Determine the [X, Y] coordinate at the center of the cell enclosing the given text.  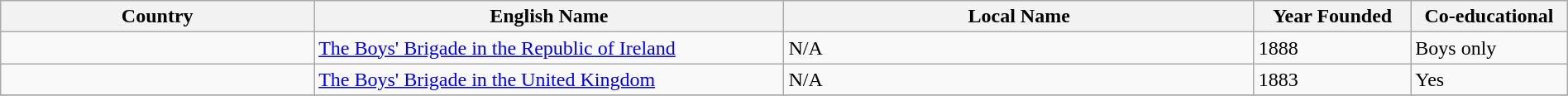
Country [157, 17]
The Boys' Brigade in the United Kingdom [549, 79]
Year Founded [1331, 17]
Yes [1489, 79]
Co-educational [1489, 17]
1883 [1331, 79]
1888 [1331, 48]
English Name [549, 17]
The Boys' Brigade in the Republic of Ireland [549, 48]
Boys only [1489, 48]
Local Name [1019, 17]
